Identify which cell holds the provided text, then report its (x, y) central coordinate. 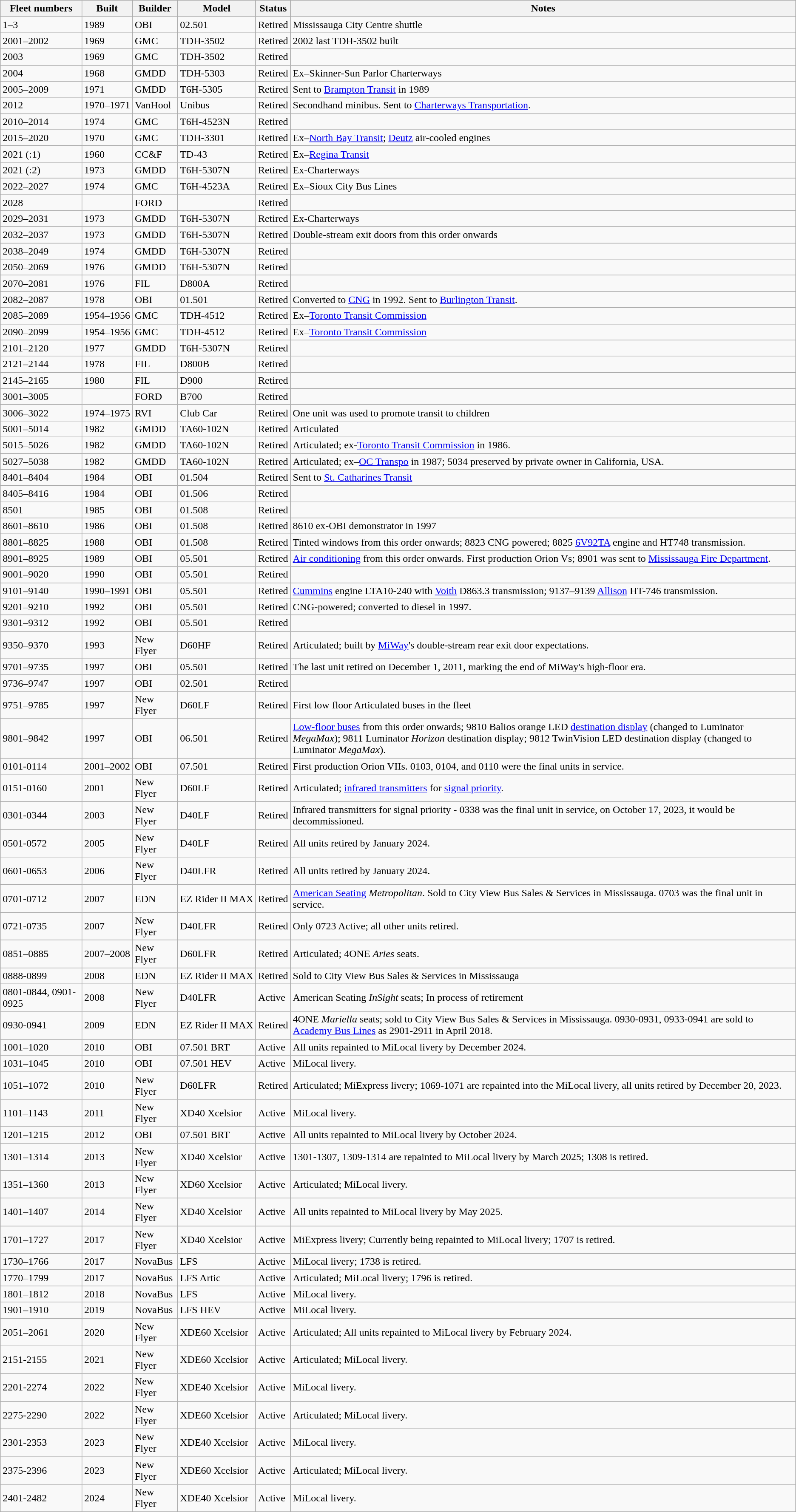
2032–2037 (41, 235)
1351–1360 (41, 1185)
2007–2008 (107, 954)
Double-stream exit doors from this order onwards (543, 235)
Fleet numbers (41, 8)
1901–1910 (41, 1310)
D60HF (217, 645)
0151-0160 (41, 788)
2010–2014 (41, 122)
1985 (107, 510)
1990–1991 (107, 591)
0721-0735 (41, 926)
0888-0899 (41, 976)
8401–8404 (41, 478)
8801–8825 (41, 542)
Notes (543, 8)
2015–2020 (41, 138)
2009 (107, 1025)
2145–2165 (41, 380)
2021 (107, 1360)
8610 ex-OBI demonstrator in 1997 (543, 526)
5001–5014 (41, 429)
Ex–Regina Transit (543, 154)
First low floor Articulated buses in the fleet (543, 705)
1968 (107, 73)
1701–1727 (41, 1240)
D800B (217, 364)
2011 (107, 1113)
1990 (107, 575)
1031–1045 (41, 1063)
2029–2031 (41, 219)
MiLocal livery; 1738 is retired. (543, 1262)
2021 (:2) (41, 170)
1970–1971 (107, 105)
3006–3022 (41, 413)
2018 (107, 1294)
1301-1307, 1309-1314 are repainted to MiLocal livery by March 2025; 1308 is retired. (543, 1157)
1971 (107, 89)
07.501 HEV (217, 1063)
Articulated; 4ONE Aries seats. (543, 954)
1986 (107, 526)
1001–1020 (41, 1047)
All units repainted to MiLocal livery by October 2024. (543, 1135)
Articulated (543, 429)
2014 (107, 1212)
9751–9785 (41, 705)
2005–2009 (41, 89)
LFS HEV (217, 1310)
2070–2081 (41, 283)
MiExpress livery; Currently being repainted to MiLocal livery; 1707 is retired. (543, 1240)
9736–9747 (41, 683)
0801-0844, 0901-0925 (41, 998)
9101–9140 (41, 591)
Articulated; ex–OC Transpo in 1987; 5034 preserved by private owner in California, USA. (543, 461)
2275-2290 (41, 1415)
0851–0885 (41, 954)
2021 (:1) (41, 154)
0101-0114 (41, 766)
Club Car (217, 413)
1101–1143 (41, 1113)
2151-2155 (41, 1360)
2004 (41, 73)
LFS Artic (217, 1278)
Tinted windows from this order onwards; 8823 CNG powered; 8825 6V92TA engine and HT748 transmission. (543, 542)
1051–1072 (41, 1085)
CNG-powered; converted to diesel in 1997. (543, 607)
8901–8925 (41, 558)
Articulated; infrared transmitters for signal priority. (543, 788)
Converted to CNG in 1992. Sent to Burlington Transit. (543, 300)
2002 last TDH-3502 built (543, 41)
1801–1812 (41, 1294)
9701–9735 (41, 667)
All units repainted to MiLocal livery by May 2025. (543, 1212)
06.501 (217, 738)
01.504 (217, 478)
Only 0723 Active; all other units retired. (543, 926)
Infrared transmitters for signal priority - 0338 was the final unit in service, on October 17, 2023, it would be decommissioned. (543, 816)
T6H-5305 (217, 89)
1977 (107, 348)
2038–2049 (41, 251)
American Seating Metropolitan. Sold to City View Bus Sales & Services in Mississauga. 0703 was the final unit in service. (543, 898)
0601-0653 (41, 871)
Articulated; built by MiWay's double-stream rear exit door expectations. (543, 645)
2006 (107, 871)
Built (107, 8)
2101–2120 (41, 348)
XD60 Xcelsior (217, 1185)
2082–2087 (41, 300)
TDH-3301 (217, 138)
2201-2274 (41, 1387)
2019 (107, 1310)
2051–2061 (41, 1332)
Status (273, 8)
Cummins engine LTA10-240 with Voith D863.3 transmission; 9137–9139 Allison HT-746 transmission. (543, 591)
1988 (107, 542)
5015–5026 (41, 445)
Air conditioning from this order onwards. First production Orion Vs; 8901 was sent to Mississauga Fire Department. (543, 558)
American Seating InSight seats; In process of retirement (543, 998)
VanHool (155, 105)
Articulated; MiExpress livery; 1069-1071 are repainted into the MiLocal livery, all units retired by December 20, 2023. (543, 1085)
Unibus (217, 105)
9201–9210 (41, 607)
2121–2144 (41, 364)
0930-0941 (41, 1025)
Model (217, 8)
T6H-4523A (217, 186)
2001 (107, 788)
2085–2089 (41, 316)
1980 (107, 380)
0501-0572 (41, 843)
1301–1314 (41, 1157)
One unit was used to promote transit to children (543, 413)
1960 (107, 154)
2301-2353 (41, 1442)
9301–9312 (41, 623)
Sent to Brampton Transit in 1989 (543, 89)
0301-0344 (41, 816)
CC&F (155, 154)
2375-2396 (41, 1470)
Articulated; ex-Toronto Transit Commission in 1986. (543, 445)
2005 (107, 843)
9801–9842 (41, 738)
1730–1766 (41, 1262)
8601–8610 (41, 526)
Articulated; All units repainted to MiLocal livery by February 2024. (543, 1332)
The last unit retired on December 1, 2011, marking the end of MiWay's high-floor era. (543, 667)
RVI (155, 413)
TD-43 (217, 154)
All units repainted to MiLocal livery by December 2024. (543, 1047)
2020 (107, 1332)
Ex–North Bay Transit; Deutz air-cooled engines (543, 138)
T6H-4523N (217, 122)
Articulated; MiLocal livery; 1796 is retired. (543, 1278)
D900 (217, 380)
B700 (217, 396)
TDH-5303 (217, 73)
2028 (41, 203)
1974–1975 (107, 413)
Ex–Skinner-Sun Parlor Charterways (543, 73)
1770–1799 (41, 1278)
07.501 (217, 766)
Sold to City View Bus Sales & Services in Mississauga (543, 976)
3001–3005 (41, 396)
9350–9370 (41, 645)
1401–1407 (41, 1212)
1–3 (41, 25)
D800A (217, 283)
01.506 (217, 494)
2024 (107, 1498)
8405–8416 (41, 494)
Sent to St. Catharines Transit (543, 478)
1993 (107, 645)
01.501 (217, 300)
5027–5038 (41, 461)
1201–1215 (41, 1135)
Ex–Sioux City Bus Lines (543, 186)
8501 (41, 510)
0701-0712 (41, 898)
2022–2027 (41, 186)
2050–2069 (41, 267)
Secondhand minibus. Sent to Charterways Transportation. (543, 105)
Mississauga City Centre shuttle (543, 25)
2401-2482 (41, 1498)
First production Orion VIIs. 0103, 0104, and 0110 were the final units in service. (543, 766)
2090–2099 (41, 332)
Builder (155, 8)
1970 (107, 138)
9001–9020 (41, 575)
